Pinpoint the cell where the given text exists, returning its (x, y) midpoint coordinate. 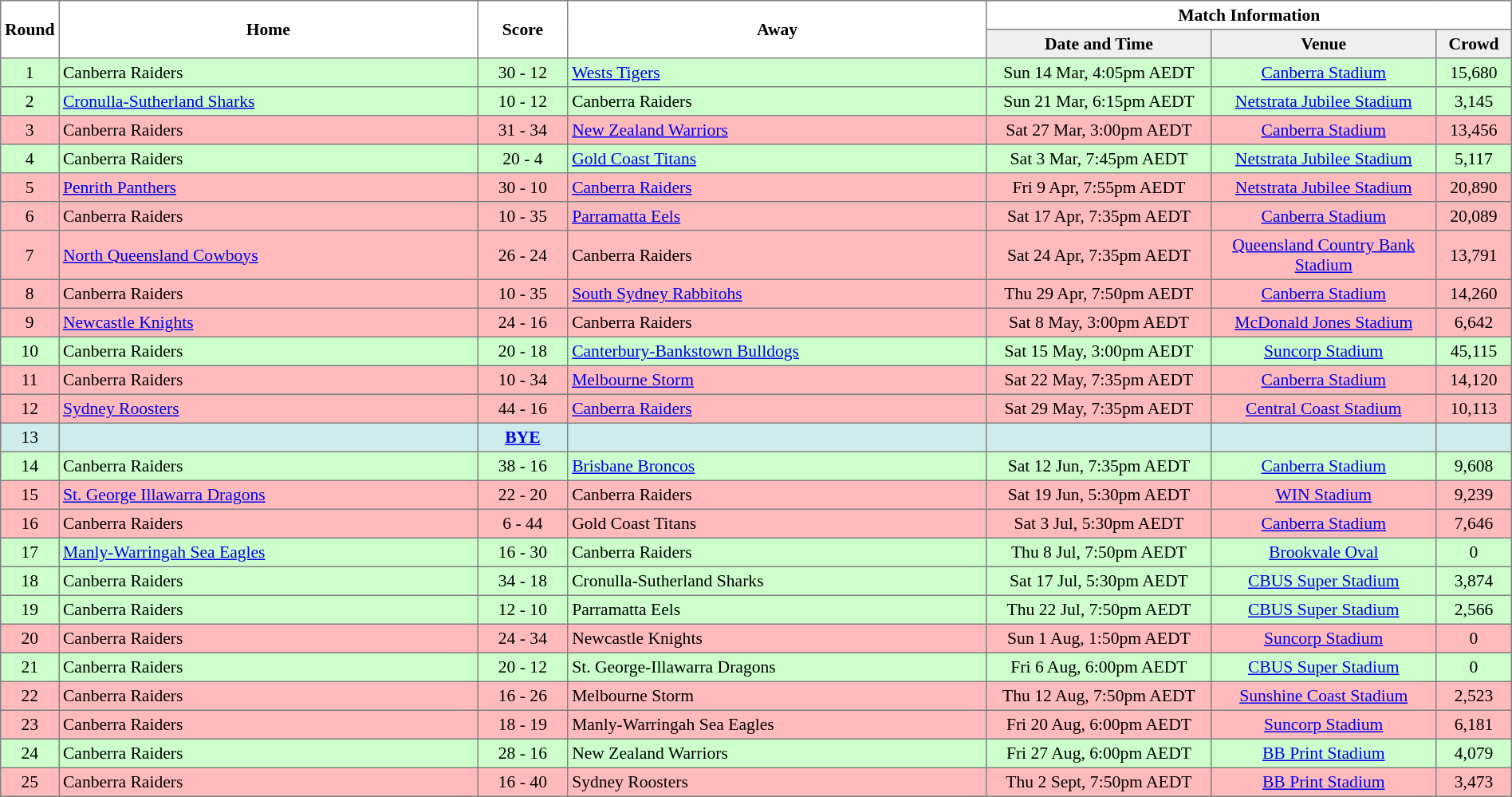
McDonald Jones Stadium (1324, 322)
Fri 20 Aug, 6:00pm AEDT (1099, 724)
Sat 3 Mar, 7:45pm AEDT (1099, 159)
Sat 3 Jul, 5:30pm AEDT (1099, 523)
Sat 8 May, 3:00pm AEDT (1099, 322)
3,473 (1474, 782)
Penrith Panthers (268, 187)
10,113 (1474, 408)
3,874 (1474, 581)
2,523 (1474, 696)
17 (30, 552)
12 (30, 408)
Match Information (1249, 15)
7,646 (1474, 523)
18 - 19 (523, 724)
Wests Tigers (777, 73)
1 (30, 73)
18 (30, 581)
22 (30, 696)
BYE (523, 437)
28 - 16 (523, 753)
Sat 24 Apr, 7:35pm AEDT (1099, 255)
Sat 19 Jun, 5:30pm AEDT (1099, 495)
Sat 17 Jul, 5:30pm AEDT (1099, 581)
Sat 29 May, 7:35pm AEDT (1099, 408)
15 (30, 495)
11 (30, 380)
16 - 30 (523, 552)
20 - 12 (523, 667)
7 (30, 255)
34 - 18 (523, 581)
5 (30, 187)
30 - 12 (523, 73)
16 (30, 523)
Sat 15 May, 3:00pm AEDT (1099, 351)
14 (30, 466)
Brookvale Oval (1324, 552)
5,117 (1474, 159)
14,120 (1474, 380)
Sat 12 Jun, 7:35pm AEDT (1099, 466)
4 (30, 159)
Thu 2 Sept, 7:50pm AEDT (1099, 782)
10 (30, 351)
20,089 (1474, 216)
Home (268, 30)
10 - 12 (523, 101)
Thu 22 Jul, 7:50pm AEDT (1099, 610)
Sat 22 May, 7:35pm AEDT (1099, 380)
Score (523, 30)
6 (30, 216)
Away (777, 30)
Thu 29 Apr, 7:50pm AEDT (1099, 294)
10 - 34 (523, 380)
25 (30, 782)
Sat 27 Mar, 3:00pm AEDT (1099, 130)
19 (30, 610)
16 - 26 (523, 696)
South Sydney Rabbitohs (777, 294)
North Queensland Cowboys (268, 255)
Crowd (1474, 44)
6,181 (1474, 724)
24 - 34 (523, 638)
30 - 10 (523, 187)
15,680 (1474, 73)
Sun 14 Mar, 4:05pm AEDT (1099, 73)
3,145 (1474, 101)
24 (30, 753)
3 (30, 130)
20 - 18 (523, 351)
13,791 (1474, 255)
WIN Stadium (1324, 495)
Sunshine Coast Stadium (1324, 696)
St. George-Illawarra Dragons (777, 667)
23 (30, 724)
22 - 20 (523, 495)
9,608 (1474, 466)
Canterbury-Bankstown Bulldogs (777, 351)
9 (30, 322)
26 - 24 (523, 255)
Fri 6 Aug, 6:00pm AEDT (1099, 667)
Sat 17 Apr, 7:35pm AEDT (1099, 216)
21 (30, 667)
38 - 16 (523, 466)
44 - 16 (523, 408)
6,642 (1474, 322)
20 (30, 638)
Round (30, 30)
Sun 21 Mar, 6:15pm AEDT (1099, 101)
Thu 8 Jul, 7:50pm AEDT (1099, 552)
8 (30, 294)
Central Coast Stadium (1324, 408)
16 - 40 (523, 782)
31 - 34 (523, 130)
20,890 (1474, 187)
Fri 27 Aug, 6:00pm AEDT (1099, 753)
St. George Illawarra Dragons (268, 495)
45,115 (1474, 351)
Fri 9 Apr, 7:55pm AEDT (1099, 187)
9,239 (1474, 495)
Brisbane Broncos (777, 466)
13 (30, 437)
2 (30, 101)
Sun 1 Aug, 1:50pm AEDT (1099, 638)
2,566 (1474, 610)
14,260 (1474, 294)
Date and Time (1099, 44)
4,079 (1474, 753)
Thu 12 Aug, 7:50pm AEDT (1099, 696)
13,456 (1474, 130)
Venue (1324, 44)
12 - 10 (523, 610)
Queensland Country Bank Stadium (1324, 255)
6 - 44 (523, 523)
24 - 16 (523, 322)
20 - 4 (523, 159)
